Output the [x, y] coordinate of the center of the cell containing the given text.  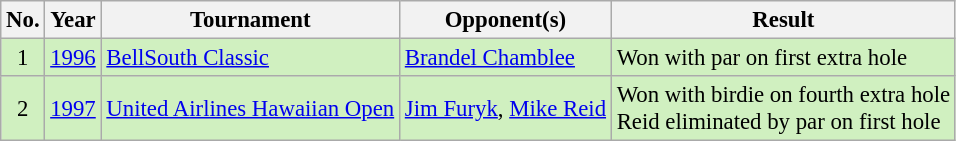
Won with birdie on fourth extra holeReid eliminated by par on first hole [783, 108]
2 [23, 108]
1 [23, 58]
Tournament [250, 20]
Opponent(s) [505, 20]
Brandel Chamblee [505, 58]
Jim Furyk, Mike Reid [505, 108]
No. [23, 20]
United Airlines Hawaiian Open [250, 108]
Result [783, 20]
1997 [73, 108]
BellSouth Classic [250, 58]
1996 [73, 58]
Year [73, 20]
Won with par on first extra hole [783, 58]
